For the text-containing cell, return its midpoint in [X, Y] coordinate format. 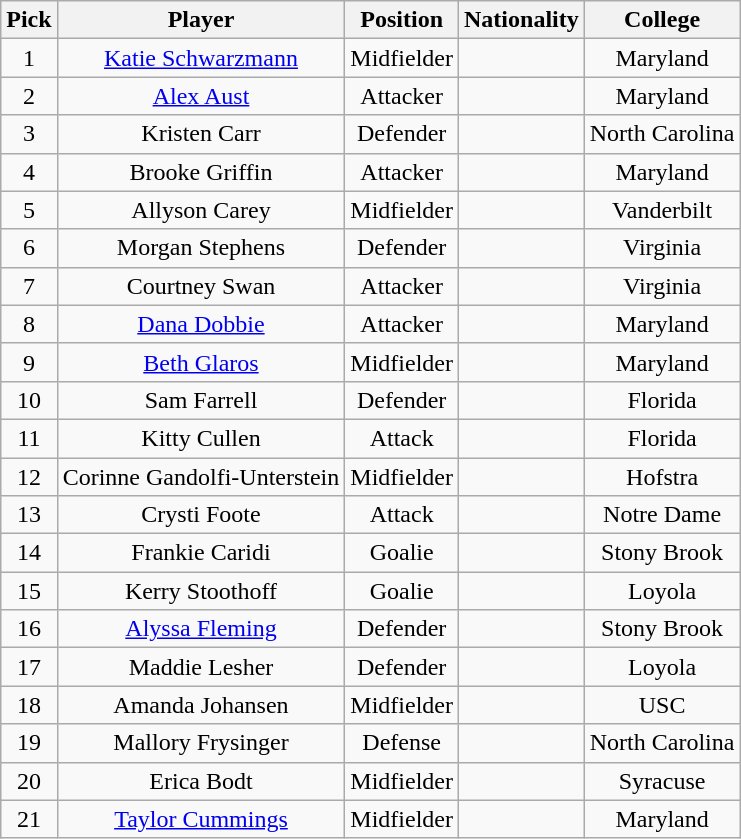
18 [29, 705]
Kristen Carr [201, 134]
4 [29, 172]
7 [29, 286]
11 [29, 438]
9 [29, 362]
Erica Bodt [201, 781]
Nationality [522, 20]
Courtney Swan [201, 286]
Dana Dobbie [201, 324]
Position [402, 20]
Katie Schwarzmann [201, 58]
12 [29, 477]
Amanda Johansen [201, 705]
8 [29, 324]
Brooke Griffin [201, 172]
Pick [29, 20]
16 [29, 629]
Kitty Cullen [201, 438]
21 [29, 819]
14 [29, 553]
Frankie Caridi [201, 553]
13 [29, 515]
Maddie Lesher [201, 667]
Alex Aust [201, 96]
Taylor Cummings [201, 819]
10 [29, 400]
Syracuse [662, 781]
6 [29, 248]
Alyssa Fleming [201, 629]
Player [201, 20]
Vanderbilt [662, 210]
15 [29, 591]
Hofstra [662, 477]
USC [662, 705]
1 [29, 58]
Kerry Stoothoff [201, 591]
2 [29, 96]
College [662, 20]
Sam Farrell [201, 400]
20 [29, 781]
Crysti Foote [201, 515]
Beth Glaros [201, 362]
17 [29, 667]
5 [29, 210]
Notre Dame [662, 515]
Allyson Carey [201, 210]
3 [29, 134]
19 [29, 743]
Morgan Stephens [201, 248]
Corinne Gandolfi-Unterstein [201, 477]
Defense [402, 743]
Mallory Frysinger [201, 743]
